Return [x, y] of the center of cell containing provided text 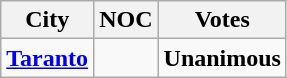
Taranto [48, 58]
Unanimous [222, 58]
NOC [126, 20]
Votes [222, 20]
City [48, 20]
